For the text-containing cell, return its midpoint in [x, y] coordinate format. 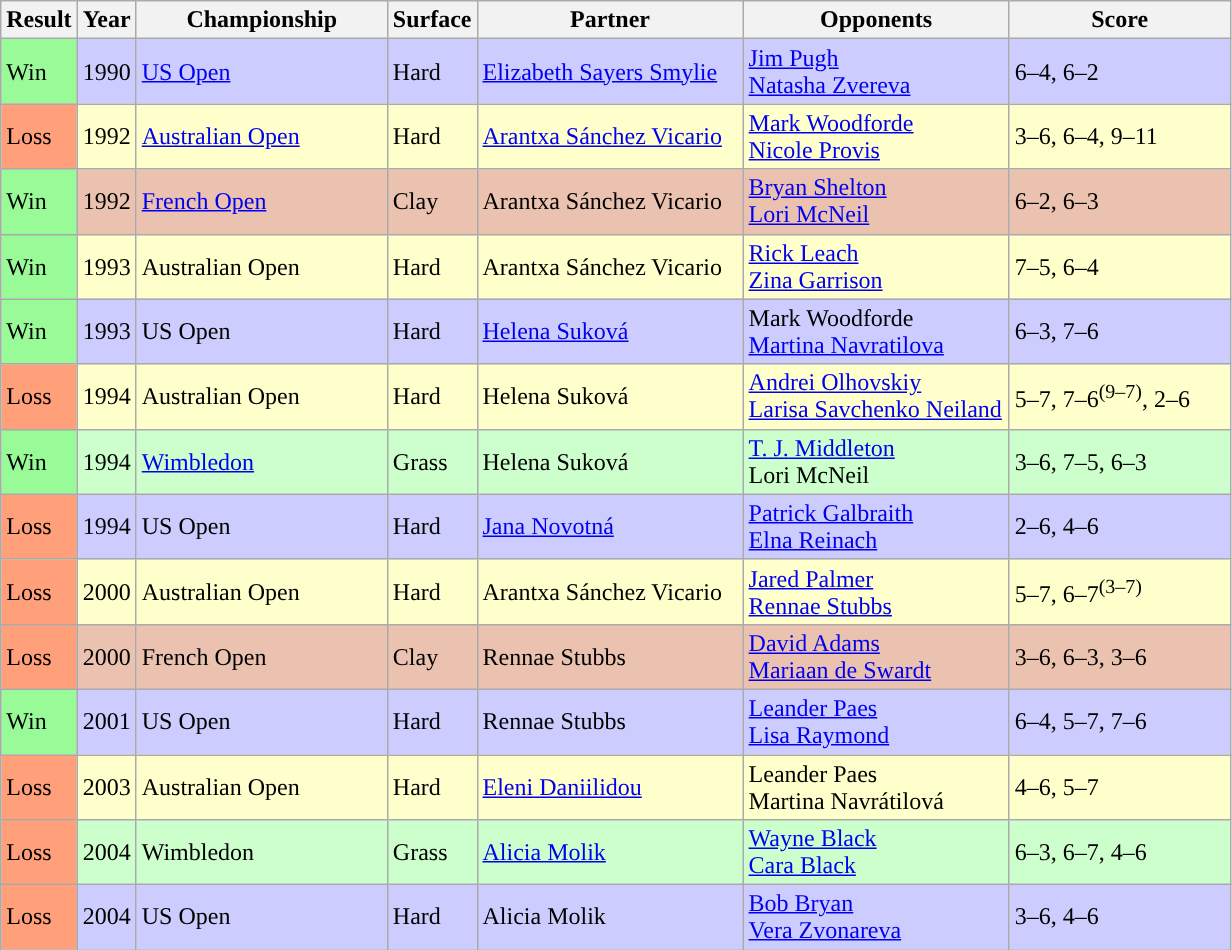
Leander Paes Martina Navrátilová [876, 786]
6–2, 6–3 [1120, 202]
Andrei Olhovskiy Larisa Savchenko Neiland [876, 396]
4–6, 5–7 [1120, 786]
6–3, 7–6 [1120, 332]
Bryan Shelton Lori McNeil [876, 202]
Mark Woodforde Martina Navratilova [876, 332]
Score [1120, 20]
6–4, 5–7, 7–6 [1120, 722]
Opponents [876, 20]
Rick Leach Zina Garrison [876, 266]
Eleni Daniilidou [610, 786]
2–6, 4–6 [1120, 526]
Leander Paes Lisa Raymond [876, 722]
Partner [610, 20]
Result [39, 20]
2001 [106, 722]
Year [106, 20]
Bob Bryan Vera Zvonareva [876, 918]
6–3, 6–7, 4–6 [1120, 852]
Surface [432, 20]
5–7, 7–6(9–7), 2–6 [1120, 396]
7–5, 6–4 [1120, 266]
3–6, 7–5, 6–3 [1120, 462]
3–6, 6–3, 3–6 [1120, 656]
David Adams Mariaan de Swardt [876, 656]
Jana Novotná [610, 526]
3–6, 4–6 [1120, 918]
3–6, 6–4, 9–11 [1120, 136]
Mark Woodforde Nicole Provis [876, 136]
5–7, 6–7(3–7) [1120, 592]
Wayne Black Cara Black [876, 852]
1990 [106, 72]
6–4, 6–2 [1120, 72]
Elizabeth Sayers Smylie [610, 72]
2003 [106, 786]
Championship [262, 20]
T. J. Middleton Lori McNeil [876, 462]
Jared Palmer Rennae Stubbs [876, 592]
Patrick Galbraith Elna Reinach [876, 526]
Jim Pugh Natasha Zvereva [876, 72]
